Locate the cell with the specified text and output its [X, Y] center coordinate. 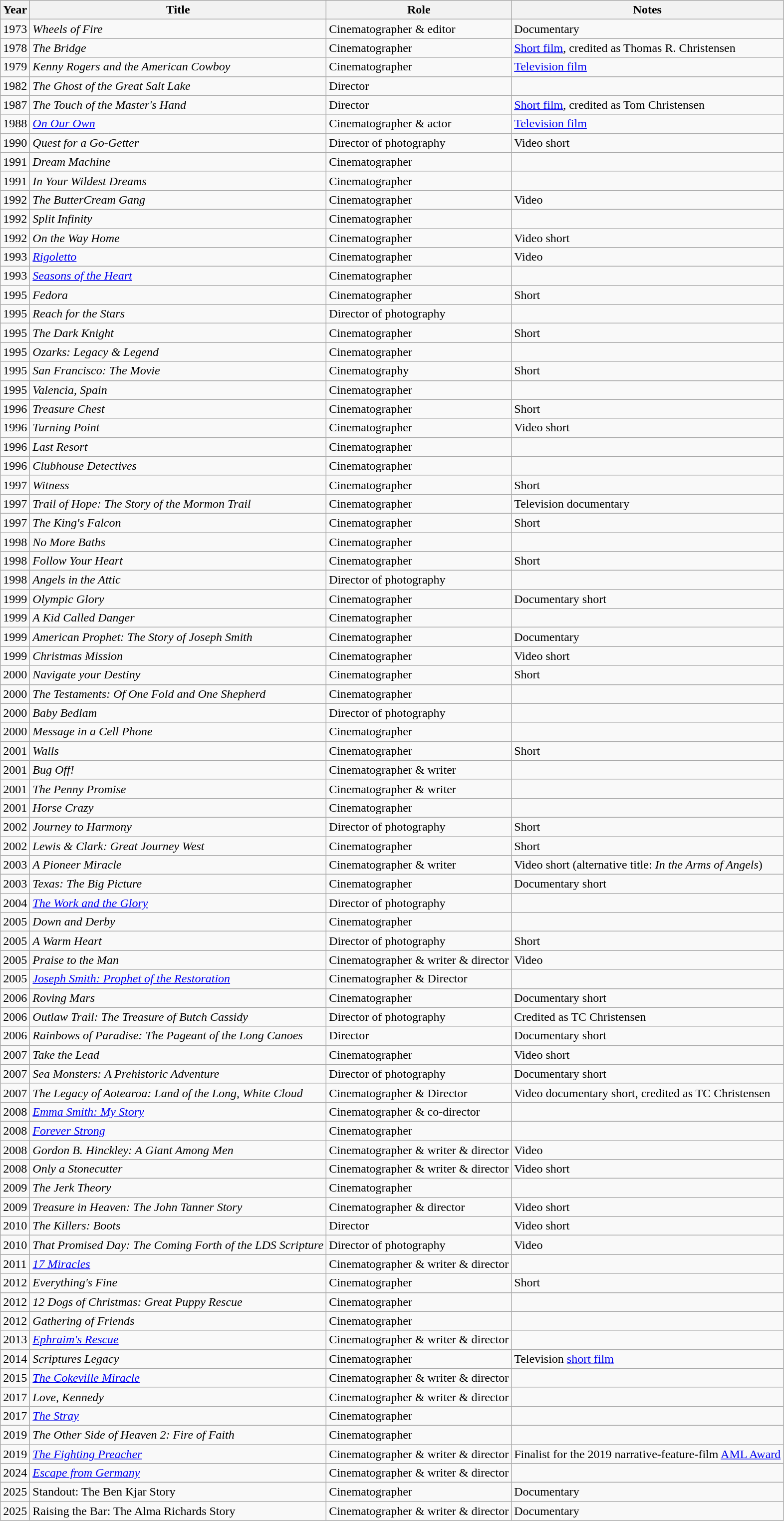
Fedora [178, 295]
1978 [15, 48]
Video short (alternative title: In the Arms of Angels) [648, 865]
1979 [15, 67]
San Francisco: The Movie [178, 371]
On the Way Home [178, 238]
Cinematographer & editor [419, 29]
Baby Bedlam [178, 713]
Walls [178, 751]
Sea Monsters: A Prehistoric Adventure [178, 1074]
Rainbows of Paradise: The Pageant of the Long Canoes [178, 1036]
Praise to the Man [178, 960]
Texas: The Big Picture [178, 884]
Credited as TC Christensen [648, 1017]
A Kid Called Danger [178, 618]
2014 [15, 1359]
1982 [15, 86]
Emma Smith: My Story [178, 1112]
Everything's Fine [178, 1283]
Follow Your Heart [178, 561]
Quest for a Go-Getter [178, 143]
2024 [15, 1473]
Short film, credited as Thomas R. Christensen [648, 48]
Roving Mars [178, 998]
Finalist for the 2019 narrative-feature-film AML Award [648, 1454]
Seasons of the Heart [178, 276]
Lewis & Clark: Great Journey West [178, 846]
No More Baths [178, 542]
Wheels of Fire [178, 29]
Witness [178, 485]
1988 [15, 124]
2011 [15, 1264]
The King's Falcon [178, 523]
Angels in the Attic [178, 580]
Bug Off! [178, 770]
The Work and the Glory [178, 903]
2015 [15, 1378]
2004 [15, 903]
Christmas Mission [178, 656]
Raising the Bar: The Alma Richards Story [178, 1511]
Cinematographer & actor [419, 124]
Escape from Germany [178, 1473]
Title [178, 10]
Treasure Chest [178, 409]
Role [419, 10]
Outlaw Trail: The Treasure of Butch Cassidy [178, 1017]
The Jerk Theory [178, 1188]
The Other Side of Heaven 2: Fire of Faith [178, 1435]
Dream Machine [178, 162]
The Cokeville Miracle [178, 1378]
Reach for the Stars [178, 314]
Split Infinity [178, 219]
Rigoletto [178, 257]
Television documentary [648, 504]
The Bridge [178, 48]
Year [15, 10]
Only a Stonecutter [178, 1169]
Notes [648, 10]
Cinematography [419, 371]
Journey to Harmony [178, 827]
The Touch of the Master's Hand [178, 105]
Gathering of Friends [178, 1321]
The Killers: Boots [178, 1226]
Last Resort [178, 447]
A Pioneer Miracle [178, 865]
Standout: The Ben Kjar Story [178, 1492]
Olympic Glory [178, 599]
Down and Derby [178, 922]
Horse Crazy [178, 808]
Cinematographer & director [419, 1207]
Message in a Cell Phone [178, 732]
1987 [15, 105]
Forever Strong [178, 1131]
Valencia, Spain [178, 390]
On Our Own [178, 124]
Gordon B. Hinckley: A Giant Among Men [178, 1150]
Navigate your Destiny [178, 675]
1990 [15, 143]
12 Dogs of Christmas: Great Puppy Rescue [178, 1302]
The Dark Knight [178, 333]
Cinematographer & co-director [419, 1112]
Kenny Rogers and the American Cowboy [178, 67]
Ephraim's Rescue [178, 1340]
Scriptures Legacy [178, 1359]
Ozarks: Legacy & Legend [178, 352]
In Your Wildest Dreams [178, 181]
Treasure in Heaven: The John Tanner Story [178, 1207]
Love, Kennedy [178, 1397]
The Legacy of Aotearoa: Land of the Long, White Cloud [178, 1093]
Trail of Hope: The Story of the Mormon Trail [178, 504]
Turning Point [178, 428]
17 Miracles [178, 1264]
The Fighting Preacher [178, 1454]
Take the Lead [178, 1055]
Clubhouse Detectives [178, 466]
The ButterCream Gang [178, 200]
The Stray [178, 1416]
A Warm Heart [178, 941]
2013 [15, 1340]
The Testaments: Of One Fold and One Shepherd [178, 694]
Short film, credited as Tom Christensen [648, 105]
The Penny Promise [178, 789]
Television short film [648, 1359]
Joseph Smith: Prophet of the Restoration [178, 979]
The Ghost of the Great Salt Lake [178, 86]
American Prophet: The Story of Joseph Smith [178, 637]
1973 [15, 29]
That Promised Day: The Coming Forth of the LDS Scripture [178, 1245]
Video documentary short, credited as TC Christensen [648, 1093]
